For the text-containing cell, return its midpoint in (X, Y) coordinate format. 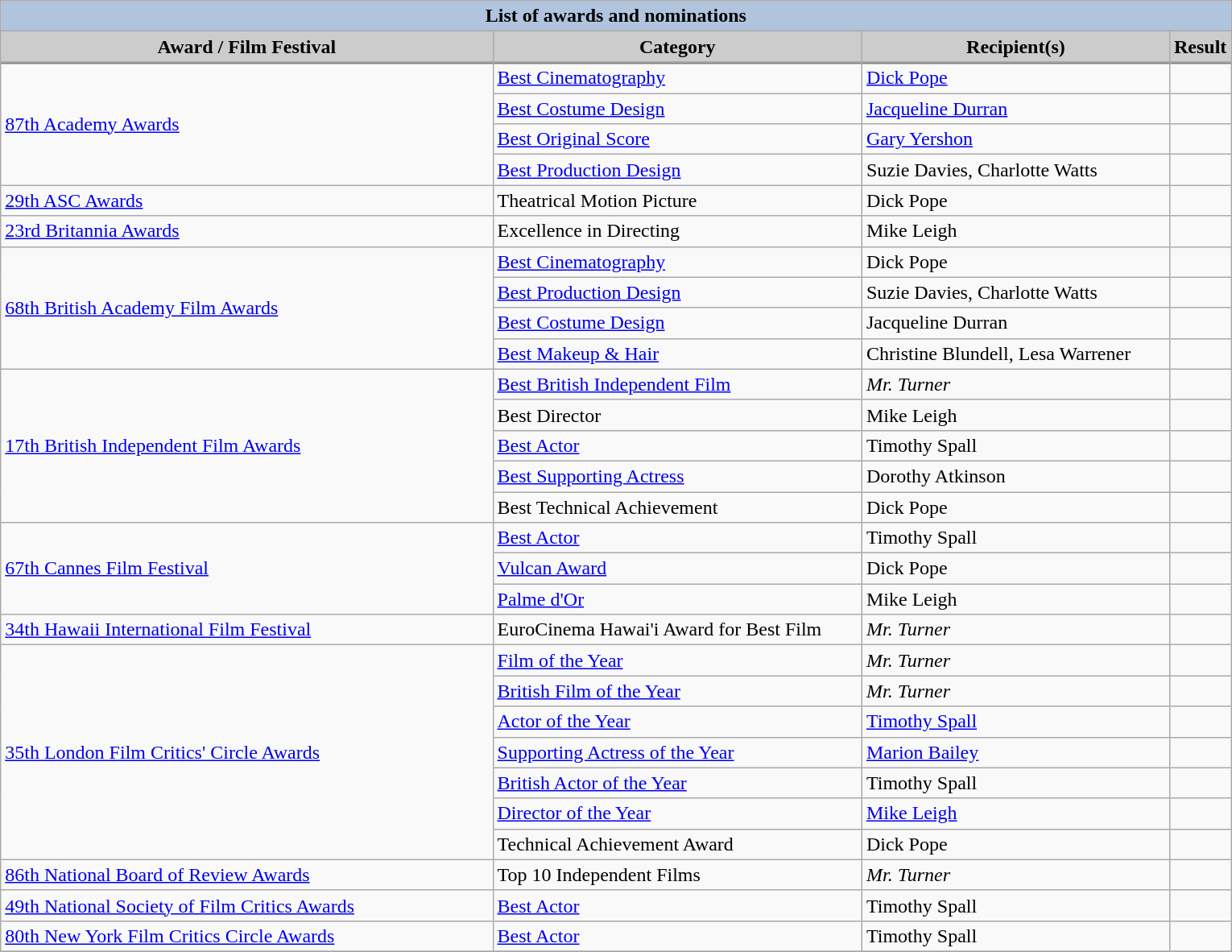
29th ASC Awards (246, 201)
Best Supporting Actress (677, 476)
Film of the Year (677, 660)
EuroCinema Hawai'i Award for Best Film (677, 630)
British Film of the Year (677, 691)
List of awards and nominations (616, 16)
Director of the Year (677, 813)
Supporting Actress of the Year (677, 752)
Result (1200, 47)
Best Director (677, 415)
49th National Society of Film Critics Awards (246, 905)
23rd Britannia Awards (246, 231)
87th Academy Awards (246, 124)
68th British Academy Film Awards (246, 308)
Palme d'Or (677, 599)
86th National Board of Review Awards (246, 875)
Best Makeup & Hair (677, 354)
Theatrical Motion Picture (677, 201)
Actor of the Year (677, 722)
Christine Blundell, Lesa Warrener (1015, 354)
British Actor of the Year (677, 783)
Top 10 Independent Films (677, 875)
Gary Yershon (1015, 139)
Category (677, 47)
Recipient(s) (1015, 47)
Best British Independent Film (677, 384)
34th Hawaii International Film Festival (246, 630)
Vulcan Award (677, 569)
Excellence in Directing (677, 231)
Best Original Score (677, 139)
Marion Bailey (1015, 752)
67th Cannes Film Festival (246, 569)
80th New York Film Critics Circle Awards (246, 936)
Dorothy Atkinson (1015, 476)
Award / Film Festival (246, 47)
Best Technical Achievement (677, 507)
Technical Achievement Award (677, 844)
17th British Independent Film Awards (246, 445)
35th London Film Critics' Circle Awards (246, 752)
